Pinpoint the cell where the given text exists, returning its [X, Y] midpoint coordinate. 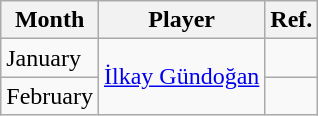
Player [181, 20]
Ref. [292, 20]
Month [50, 20]
İlkay Gündoğan [181, 77]
February [50, 96]
January [50, 58]
